Identify which cell holds the provided text, then report its [X, Y] central coordinate. 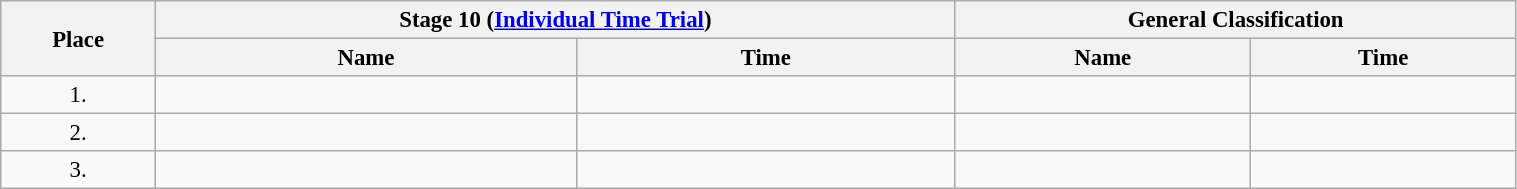
Place [78, 38]
1. [78, 95]
2. [78, 133]
Stage 10 (Individual Time Trial) [555, 20]
3. [78, 170]
General Classification [1236, 20]
